Provide the (x, y) coordinate of the cell's center where the given text is located.  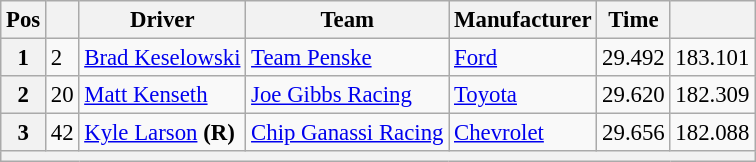
Joe Gibbs Racing (348, 95)
29.492 (634, 58)
29.656 (634, 133)
Kyle Larson (R) (162, 133)
Manufacturer (523, 20)
182.309 (712, 95)
183.101 (712, 58)
3 (24, 133)
Chip Ganassi Racing (348, 133)
Driver (162, 20)
Toyota (523, 95)
182.088 (712, 133)
Team Penske (348, 58)
42 (62, 133)
Brad Keselowski (162, 58)
29.620 (634, 95)
Team (348, 20)
Ford (523, 58)
Matt Kenseth (162, 95)
Pos (24, 20)
1 (24, 58)
Chevrolet (523, 133)
Time (634, 20)
20 (62, 95)
